Return [x, y] of the center of cell containing provided text 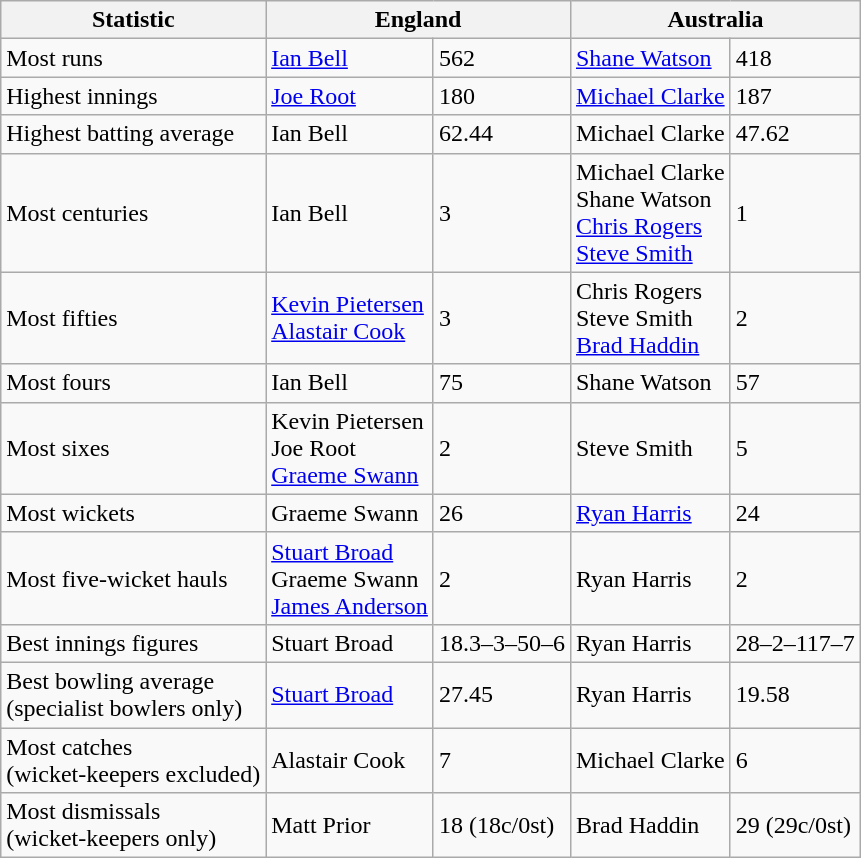
Michael ClarkeShane WatsonChris RogersSteve Smith [650, 212]
1 [795, 212]
Kevin PietersenAlastair Cook [350, 318]
Joe Root [350, 96]
Graeme Swann [350, 513]
75 [502, 383]
Kevin PietersenJoe RootGraeme Swann [350, 448]
27.45 [502, 694]
Most fifties [134, 318]
Most fours [134, 383]
Matt Prior [350, 826]
Most dismissals(wicket-keepers only) [134, 826]
Most five-wicket hauls [134, 578]
Most sixes [134, 448]
18 (18c/0st) [502, 826]
6 [795, 760]
Most catches(wicket-keepers excluded) [134, 760]
Highest batting average [134, 134]
29 (29c/0st) [795, 826]
562 [502, 58]
Chris RogersSteve SmithBrad Haddin [650, 318]
Stuart BroadGraeme SwannJames Anderson [350, 578]
England [418, 20]
Statistic [134, 20]
18.3–3–50–6 [502, 643]
5 [795, 448]
418 [795, 58]
Steve Smith [650, 448]
47.62 [795, 134]
180 [502, 96]
7 [502, 760]
28–2–117–7 [795, 643]
24 [795, 513]
Alastair Cook [350, 760]
Most runs [134, 58]
62.44 [502, 134]
57 [795, 383]
Best bowling average(specialist bowlers only) [134, 694]
Highest innings [134, 96]
Brad Haddin [650, 826]
19.58 [795, 694]
26 [502, 513]
Most centuries [134, 212]
Australia [715, 20]
Most wickets [134, 513]
187 [795, 96]
Best innings figures [134, 643]
